Locate the cell with the specified text and output its (X, Y) center coordinate. 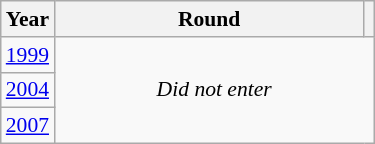
1999 (28, 55)
2004 (28, 90)
Did not enter (214, 90)
2007 (28, 126)
Round (209, 19)
Year (28, 19)
